Scan for the cell matching the given text and deliver its (x, y) coordinate at center. 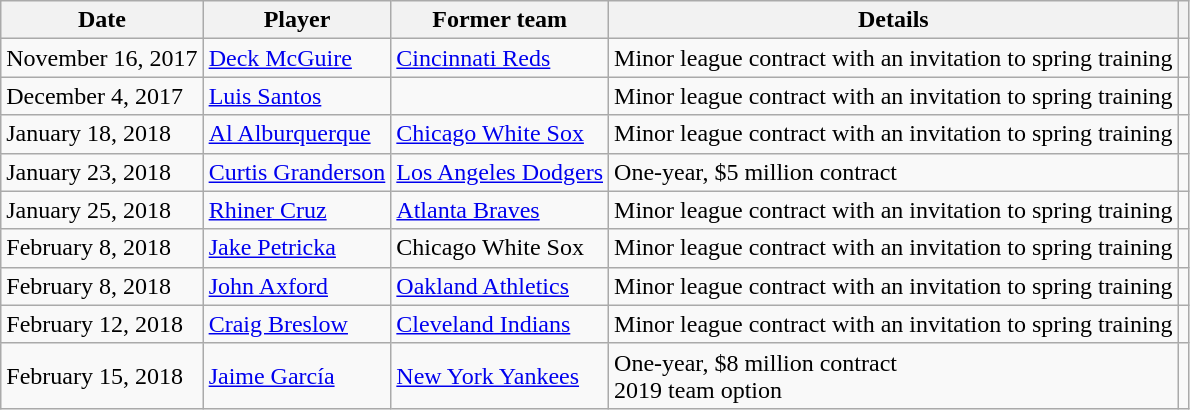
Former team (500, 20)
Rhiner Cruz (297, 210)
One-year, $5 million contract (894, 172)
John Axford (297, 286)
February 12, 2018 (102, 324)
Cincinnati Reds (500, 58)
Jake Petricka (297, 248)
January 18, 2018 (102, 134)
Details (894, 20)
November 16, 2017 (102, 58)
One-year, $8 million contract2019 team option (894, 376)
Luis Santos (297, 96)
January 25, 2018 (102, 210)
Oakland Athletics (500, 286)
Craig Breslow (297, 324)
Los Angeles Dodgers (500, 172)
Curtis Granderson (297, 172)
Date (102, 20)
Deck McGuire (297, 58)
January 23, 2018 (102, 172)
New York Yankees (500, 376)
Atlanta Braves (500, 210)
Jaime García (297, 376)
Player (297, 20)
Cleveland Indians (500, 324)
Al Alburquerque (297, 134)
December 4, 2017 (102, 96)
February 15, 2018 (102, 376)
